Output the [X, Y] coordinate of the center of the cell containing the given text.  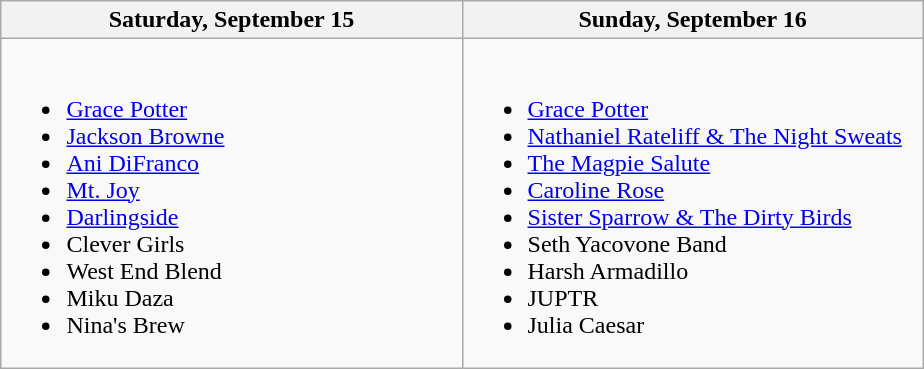
Sunday, September 16 [692, 20]
Saturday, September 15 [232, 20]
Grace PotterJackson BrowneAni DiFrancoMt. JoyDarlingsideClever GirlsWest End BlendMiku DazaNina's Brew [232, 204]
